Pinpoint the cell where the given text exists, returning its (x, y) midpoint coordinate. 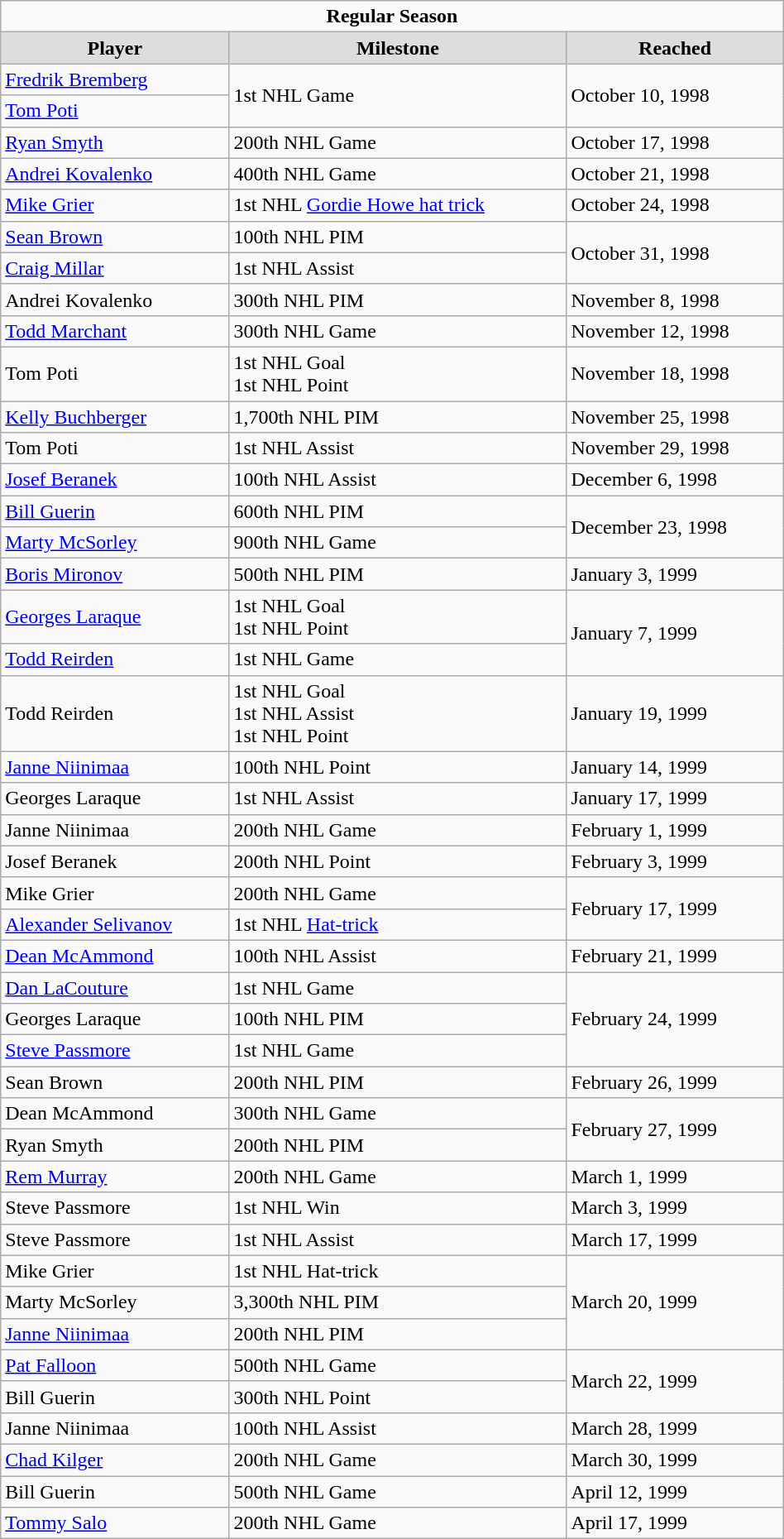
Reached (675, 48)
100th NHL Point (398, 767)
October 24, 1998 (675, 205)
Todd Marchant (115, 331)
March 20, 1999 (675, 1302)
March 17, 1999 (675, 1239)
February 26, 1999 (675, 1082)
October 21, 1998 (675, 174)
January 3, 1999 (675, 574)
February 27, 1999 (675, 1129)
Boris Mironov (115, 574)
Alexander Selivanov (115, 924)
Chad Kilger (115, 1460)
3,300th NHL PIM (398, 1302)
Tommy Salo (115, 1523)
November 8, 1998 (675, 300)
1,700th NHL PIM (398, 416)
500th NHL PIM (398, 574)
300th NHL PIM (398, 300)
March 3, 1999 (675, 1208)
Kelly Buchberger (115, 416)
Player (115, 48)
February 21, 1999 (675, 956)
December 23, 1998 (675, 527)
200th NHL Point (398, 861)
November 18, 1998 (675, 374)
February 1, 1999 (675, 830)
March 1, 1999 (675, 1177)
January 14, 1999 (675, 767)
1st NHL Goal1st NHL Assist1st NHL Point (398, 713)
900th NHL Game (398, 543)
January 7, 1999 (675, 632)
Dan LaCouture (115, 987)
600th NHL PIM (398, 511)
Pat Falloon (115, 1365)
Milestone (398, 48)
Rem Murray (115, 1177)
October 31, 1998 (675, 252)
October 17, 1998 (675, 142)
November 29, 1998 (675, 448)
January 17, 1999 (675, 798)
Regular Season (392, 17)
1st NHL Gordie Howe hat trick (398, 205)
February 17, 1999 (675, 909)
300th NHL Point (398, 1397)
October 10, 1998 (675, 95)
February 3, 1999 (675, 861)
November 25, 1998 (675, 416)
April 17, 1999 (675, 1523)
March 28, 1999 (675, 1428)
400th NHL Game (398, 174)
April 12, 1999 (675, 1492)
Craig Millar (115, 268)
1st NHL Win (398, 1208)
March 30, 1999 (675, 1460)
Fredrik Bremberg (115, 79)
February 24, 1999 (675, 1019)
January 19, 1999 (675, 713)
November 12, 1998 (675, 331)
December 6, 1998 (675, 480)
March 22, 1999 (675, 1381)
